Output the (x, y) coordinate of the center of the cell containing the given text.  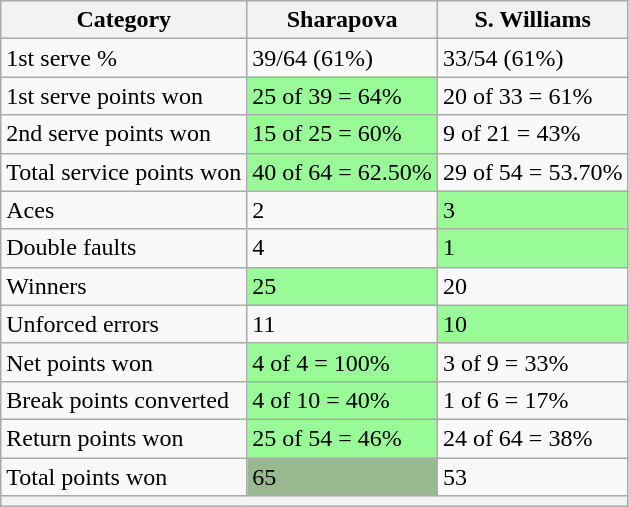
20 of 33 = 61% (532, 96)
40 of 64 = 62.50% (342, 172)
4 (342, 248)
Return points won (124, 438)
1st serve % (124, 58)
3 of 9 = 33% (532, 362)
11 (342, 324)
1 of 6 = 17% (532, 400)
24 of 64 = 38% (532, 438)
4 of 10 = 40% (342, 400)
25 of 54 = 46% (342, 438)
Double faults (124, 248)
2 (342, 210)
1 (532, 248)
Total service points won (124, 172)
2nd serve points won (124, 134)
25 of 39 = 64% (342, 96)
33/54 (61%) (532, 58)
1st serve points won (124, 96)
25 (342, 286)
53 (532, 477)
Winners (124, 286)
Total points won (124, 477)
Unforced errors (124, 324)
Net points won (124, 362)
65 (342, 477)
10 (532, 324)
20 (532, 286)
15 of 25 = 60% (342, 134)
4 of 4 = 100% (342, 362)
29 of 54 = 53.70% (532, 172)
39/64 (61%) (342, 58)
9 of 21 = 43% (532, 134)
3 (532, 210)
Category (124, 20)
Break points converted (124, 400)
S. Williams (532, 20)
Aces (124, 210)
Sharapova (342, 20)
